Extract the [x, y] coordinate from the center of the cell holding the provided text.  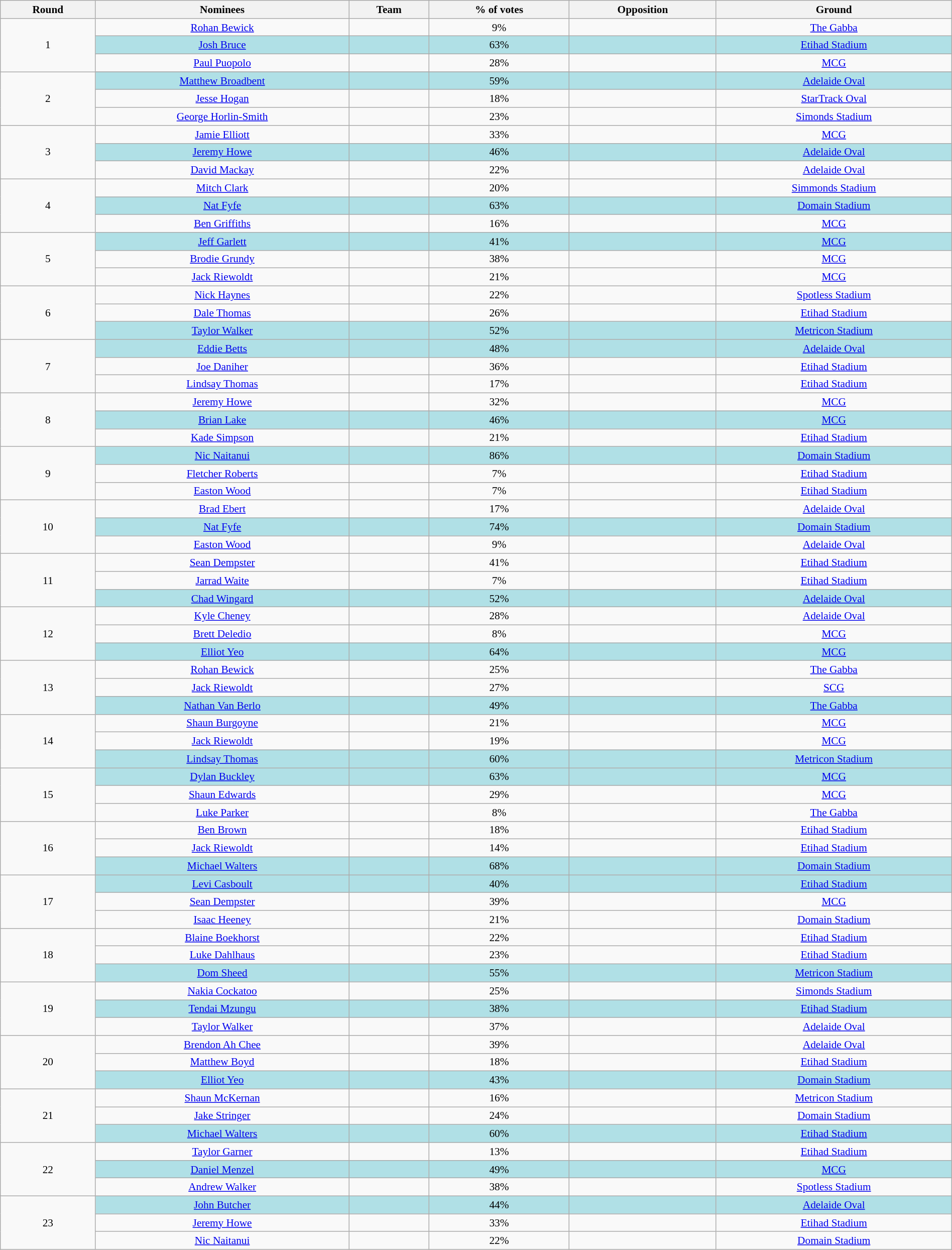
Shaun McKernan [222, 1098]
6 [48, 312]
Jarrad Waite [222, 581]
59% [499, 81]
SCG [834, 688]
Andrew Walker [222, 1187]
1 [48, 45]
Dom Sheed [222, 973]
Joe Daniher [222, 367]
Jake Stringer [222, 1116]
Paul Puopolo [222, 63]
21 [48, 1116]
Kyle Cheney [222, 616]
8 [48, 420]
48% [499, 349]
4 [48, 206]
Jamie Elliott [222, 135]
Brad Ebert [222, 509]
68% [499, 866]
% of votes [499, 10]
13 [48, 688]
36% [499, 367]
Nakia Cockatoo [222, 991]
40% [499, 884]
Daniel Menzel [222, 1170]
20% [499, 188]
Dylan Buckley [222, 777]
Round [48, 10]
2 [48, 98]
Matthew Broadbent [222, 81]
Brett Deledio [222, 634]
17 [48, 902]
Luke Parker [222, 813]
64% [499, 652]
Ground [834, 10]
22 [48, 1169]
11 [48, 581]
Brodie Grundy [222, 259]
Josh Bruce [222, 45]
32% [499, 402]
74% [499, 527]
44% [499, 1205]
15 [48, 794]
David Mackay [222, 170]
Matthew Boyd [222, 1062]
26% [499, 313]
StarTrack Oval [834, 99]
14% [499, 848]
Shaun Edwards [222, 794]
9 [48, 473]
Blaine Boekhorst [222, 938]
14 [48, 741]
19% [499, 741]
16 [48, 848]
Dale Thomas [222, 313]
18 [48, 955]
Simmonds Stadium [834, 188]
37% [499, 1027]
Isaac Heeney [222, 920]
86% [499, 456]
5 [48, 259]
Eddie Betts [222, 349]
43% [499, 1080]
Kade Simpson [222, 438]
Shaun Burgoyne [222, 723]
Opposition [643, 10]
John Butcher [222, 1205]
10 [48, 527]
Chad Wingard [222, 599]
7 [48, 367]
Taylor Garner [222, 1152]
Nick Haynes [222, 295]
27% [499, 688]
Ben Griffiths [222, 223]
55% [499, 973]
Nominees [222, 10]
24% [499, 1116]
13% [499, 1152]
Fletcher Roberts [222, 474]
Luke Dahlhaus [222, 955]
Jesse Hogan [222, 99]
Tendai Mzungu [222, 1009]
3 [48, 153]
29% [499, 794]
Brian Lake [222, 420]
Team [389, 10]
Nathan Van Berlo [222, 706]
Mitch Clark [222, 188]
Ben Brown [222, 830]
Jeff Garlett [222, 242]
20 [48, 1063]
19 [48, 1008]
12 [48, 634]
23 [48, 1223]
Brendon Ah Chee [222, 1045]
Levi Casboult [222, 884]
George Horlin-Smith [222, 117]
